Extract the [X, Y] coordinate from the center of the cell holding the provided text.  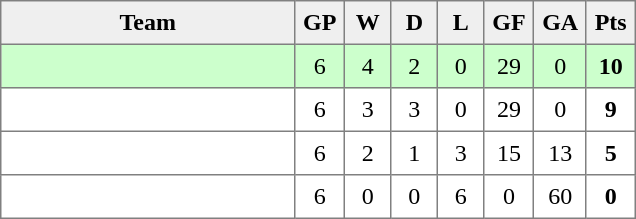
13 [560, 153]
9 [610, 110]
1 [414, 153]
4 [368, 66]
W [368, 23]
5 [610, 153]
GP [320, 23]
GF [509, 23]
Pts [610, 23]
L [461, 23]
10 [610, 66]
GA [560, 23]
60 [560, 197]
D [414, 23]
Team [148, 23]
15 [509, 153]
